From the cell containing the given text, extract its center point as [X, Y] coordinate. 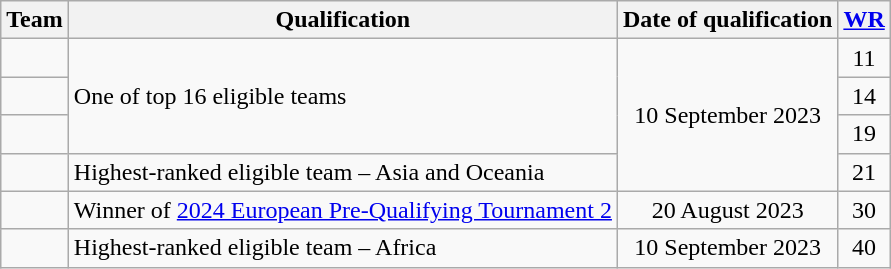
Winner of 2024 European Pre-Qualifying Tournament 2 [342, 210]
Qualification [342, 20]
40 [864, 248]
One of top 16 eligible teams [342, 96]
30 [864, 210]
Date of qualification [727, 20]
20 August 2023 [727, 210]
Team [35, 20]
21 [864, 172]
11 [864, 58]
Highest-ranked eligible team – Asia and Oceania [342, 172]
19 [864, 134]
14 [864, 96]
Highest-ranked eligible team – Africa [342, 248]
WR [864, 20]
